Return [X, Y] of the center of cell containing provided text 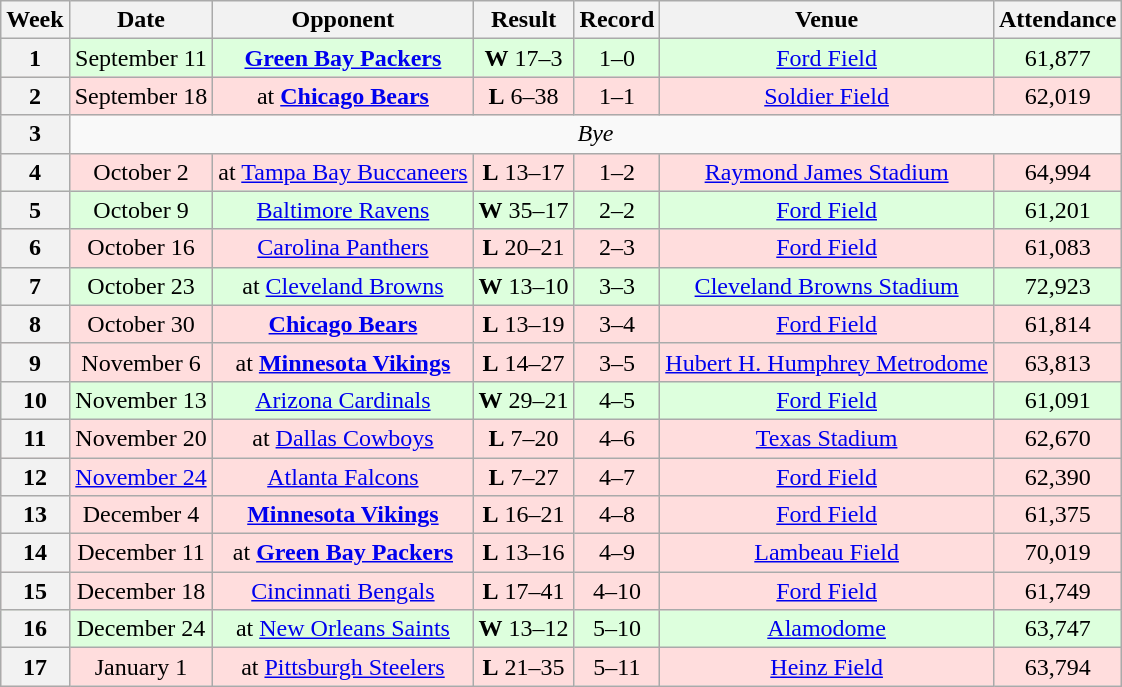
Atlanta Falcons [343, 477]
62,390 [1057, 477]
Date [141, 20]
4–9 [617, 553]
L 7–20 [524, 438]
61,814 [1057, 324]
at Green Bay Packers [343, 553]
61,201 [1057, 210]
at Pittsburgh Steelers [343, 667]
Hubert H. Humphrey Metrodome [827, 362]
at Dallas Cowboys [343, 438]
5–11 [617, 667]
December 18 [141, 591]
Minnesota Vikings [343, 515]
Week [35, 20]
Carolina Panthers [343, 248]
L 14–27 [524, 362]
L 13–19 [524, 324]
63,747 [1057, 629]
W 29–21 [524, 400]
November 6 [141, 362]
4–7 [617, 477]
61,877 [1057, 58]
1–1 [617, 96]
15 [35, 591]
4 [35, 172]
3–5 [617, 362]
9 [35, 362]
13 [35, 515]
Raymond James Stadium [827, 172]
5 [35, 210]
October 30 [141, 324]
Opponent [343, 20]
November 20 [141, 438]
Cincinnati Bengals [343, 591]
2–2 [617, 210]
63,813 [1057, 362]
September 18 [141, 96]
14 [35, 553]
3 [35, 134]
November 24 [141, 477]
61,749 [1057, 591]
4–10 [617, 591]
W 17–3 [524, 58]
1 [35, 58]
63,794 [1057, 667]
Venue [827, 20]
61,083 [1057, 248]
12 [35, 477]
L 7–27 [524, 477]
5–10 [617, 629]
Result [524, 20]
December 11 [141, 553]
Chicago Bears [343, 324]
8 [35, 324]
4–6 [617, 438]
L 13–17 [524, 172]
Alamodome [827, 629]
December 4 [141, 515]
2–3 [617, 248]
L 20–21 [524, 248]
6 [35, 248]
62,019 [1057, 96]
W 13–10 [524, 286]
7 [35, 286]
Lambeau Field [827, 553]
at Minnesota Vikings [343, 362]
October 16 [141, 248]
11 [35, 438]
17 [35, 667]
Bye [596, 134]
70,019 [1057, 553]
L 21–35 [524, 667]
November 13 [141, 400]
Record [617, 20]
4–5 [617, 400]
at Chicago Bears [343, 96]
December 24 [141, 629]
4–8 [617, 515]
Attendance [1057, 20]
L 13–16 [524, 553]
October 9 [141, 210]
1–2 [617, 172]
Heinz Field [827, 667]
at New Orleans Saints [343, 629]
at Tampa Bay Buccaneers [343, 172]
72,923 [1057, 286]
W 13–12 [524, 629]
Arizona Cardinals [343, 400]
at Cleveland Browns [343, 286]
2 [35, 96]
61,375 [1057, 515]
Texas Stadium [827, 438]
3–3 [617, 286]
62,670 [1057, 438]
September 11 [141, 58]
L 6–38 [524, 96]
October 23 [141, 286]
Soldier Field [827, 96]
Baltimore Ravens [343, 210]
10 [35, 400]
October 2 [141, 172]
Cleveland Browns Stadium [827, 286]
Green Bay Packers [343, 58]
L 17–41 [524, 591]
L 16–21 [524, 515]
January 1 [141, 667]
16 [35, 629]
W 35–17 [524, 210]
61,091 [1057, 400]
1–0 [617, 58]
64,994 [1057, 172]
3–4 [617, 324]
